For the text-containing cell, return its midpoint in (x, y) coordinate format. 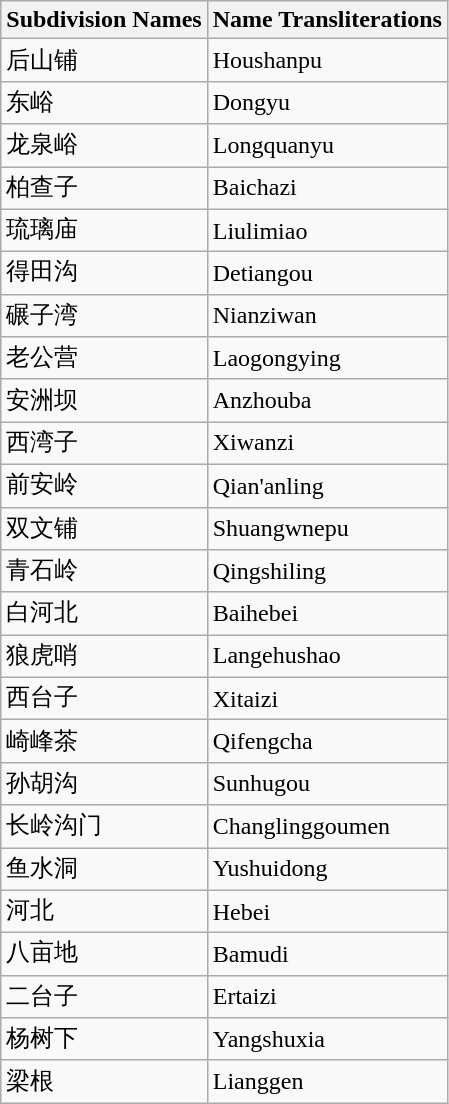
西湾子 (104, 444)
Hebei (327, 912)
Laogongying (327, 358)
Name Transliterations (327, 20)
双文铺 (104, 528)
长岭沟门 (104, 826)
西台子 (104, 698)
八亩地 (104, 954)
Dongyu (327, 102)
柏查子 (104, 188)
安洲坝 (104, 400)
琉璃庙 (104, 230)
后山铺 (104, 60)
Sunhugou (327, 784)
Longquanyu (327, 146)
Subdivision Names (104, 20)
Houshanpu (327, 60)
Bamudi (327, 954)
Lianggen (327, 1082)
狼虎哨 (104, 656)
鱼水洞 (104, 870)
崎峰茶 (104, 742)
前安岭 (104, 486)
河北 (104, 912)
Xiwanzi (327, 444)
Anzhouba (327, 400)
Changlinggoumen (327, 826)
Baichazi (327, 188)
Qingshiling (327, 572)
Shuangwnepu (327, 528)
Baihebei (327, 614)
得田沟 (104, 274)
梁根 (104, 1082)
青石岭 (104, 572)
Yangshuxia (327, 1040)
Qifengcha (327, 742)
东峪 (104, 102)
Langehushao (327, 656)
Yushuidong (327, 870)
二台子 (104, 996)
Qian'anling (327, 486)
Liulimiao (327, 230)
孙胡沟 (104, 784)
Detiangou (327, 274)
白河北 (104, 614)
杨树下 (104, 1040)
龙泉峪 (104, 146)
碾子湾 (104, 316)
Xitaizi (327, 698)
Nianziwan (327, 316)
Ertaizi (327, 996)
老公营 (104, 358)
